Return the [x, y] coordinate for the center point of the cell that contains the specified text.  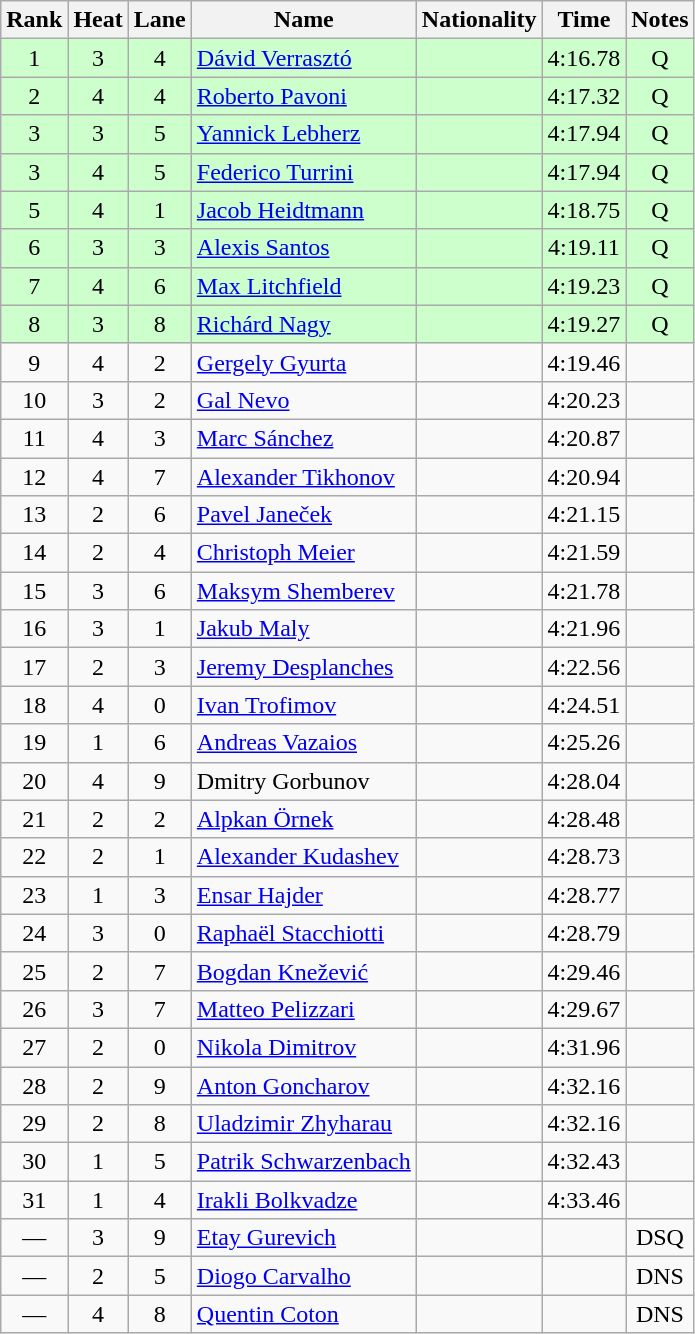
Diogo Carvalho [304, 1276]
4:29.67 [584, 1009]
4:24.51 [584, 705]
4:21.96 [584, 629]
4:20.94 [584, 477]
4:28.79 [584, 933]
19 [34, 743]
22 [34, 857]
23 [34, 895]
Gergely Gyurta [304, 362]
Yannick Lebherz [304, 134]
4:31.96 [584, 1047]
4:28.77 [584, 895]
Raphaël Stacchiotti [304, 933]
11 [34, 438]
4:28.73 [584, 857]
Andreas Vazaios [304, 743]
15 [34, 591]
13 [34, 515]
Jacob Heidtmann [304, 210]
Max Litchfield [304, 286]
Lane [160, 20]
Alexis Santos [304, 248]
30 [34, 1162]
29 [34, 1124]
Richárd Nagy [304, 324]
Pavel Janeček [304, 515]
Etay Gurevich [304, 1238]
Alexander Kudashev [304, 857]
4:21.59 [584, 553]
Dávid Verrasztó [304, 58]
4:32.43 [584, 1162]
Quentin Coton [304, 1314]
Ensar Hajder [304, 895]
4:33.46 [584, 1200]
20 [34, 781]
Bogdan Knežević [304, 971]
26 [34, 1009]
4:19.23 [584, 286]
4:16.78 [584, 58]
14 [34, 553]
4:19.46 [584, 362]
Irakli Bolkvadze [304, 1200]
4:29.46 [584, 971]
Jeremy Desplanches [304, 667]
Heat [98, 20]
Patrik Schwarzenbach [304, 1162]
24 [34, 933]
Roberto Pavoni [304, 96]
Maksym Shemberev [304, 591]
4:22.56 [584, 667]
Time [584, 20]
4:17.32 [584, 96]
21 [34, 819]
17 [34, 667]
Anton Goncharov [304, 1085]
4:28.48 [584, 819]
Notes [660, 20]
4:25.26 [584, 743]
Alexander Tikhonov [304, 477]
4:18.75 [584, 210]
Federico Turrini [304, 172]
Uladzimir Zhyharau [304, 1124]
4:19.27 [584, 324]
25 [34, 971]
4:20.23 [584, 400]
Marc Sánchez [304, 438]
16 [34, 629]
4:19.11 [584, 248]
4:28.04 [584, 781]
4:21.78 [584, 591]
Christoph Meier [304, 553]
Rank [34, 20]
Name [304, 20]
Matteo Pelizzari [304, 1009]
18 [34, 705]
Ivan Trofimov [304, 705]
27 [34, 1047]
28 [34, 1085]
DSQ [660, 1238]
Alpkan Örnek [304, 819]
Nikola Dimitrov [304, 1047]
12 [34, 477]
Dmitry Gorbunov [304, 781]
Nationality [479, 20]
10 [34, 400]
Gal Nevo [304, 400]
Jakub Maly [304, 629]
4:20.87 [584, 438]
4:21.15 [584, 515]
31 [34, 1200]
